Scan for the cell matching the given text and deliver its (X, Y) coordinate at center. 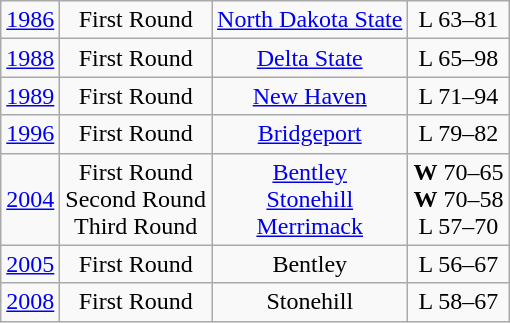
1989 (30, 96)
New Haven (310, 96)
L 56–67 (458, 264)
W 70–65W 70–58L 57–70 (458, 199)
BentleyStonehillMerrimack (310, 199)
Stonehill (310, 302)
Bentley (310, 264)
2008 (30, 302)
1986 (30, 20)
1996 (30, 134)
Bridgeport (310, 134)
North Dakota State (310, 20)
L 79–82 (458, 134)
1988 (30, 58)
L 58–67 (458, 302)
L 65–98 (458, 58)
First RoundSecond RoundThird Round (136, 199)
L 71–94 (458, 96)
2005 (30, 264)
2004 (30, 199)
L 63–81 (458, 20)
Delta State (310, 58)
